Find where the given text appears and provide that cell's center as [x, y] coordinate. 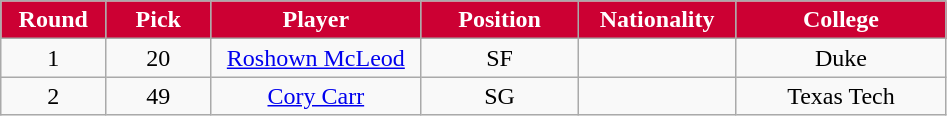
Duke [841, 58]
2 [54, 96]
SF [500, 58]
Round [54, 20]
1 [54, 58]
Nationality [657, 20]
49 [158, 96]
20 [158, 58]
Player [316, 20]
College [841, 20]
Position [500, 20]
SG [500, 96]
Pick [158, 20]
Texas Tech [841, 96]
Cory Carr [316, 96]
Roshown McLeod [316, 58]
